Provide the [x, y] coordinate of the cell's center where the given text is located.  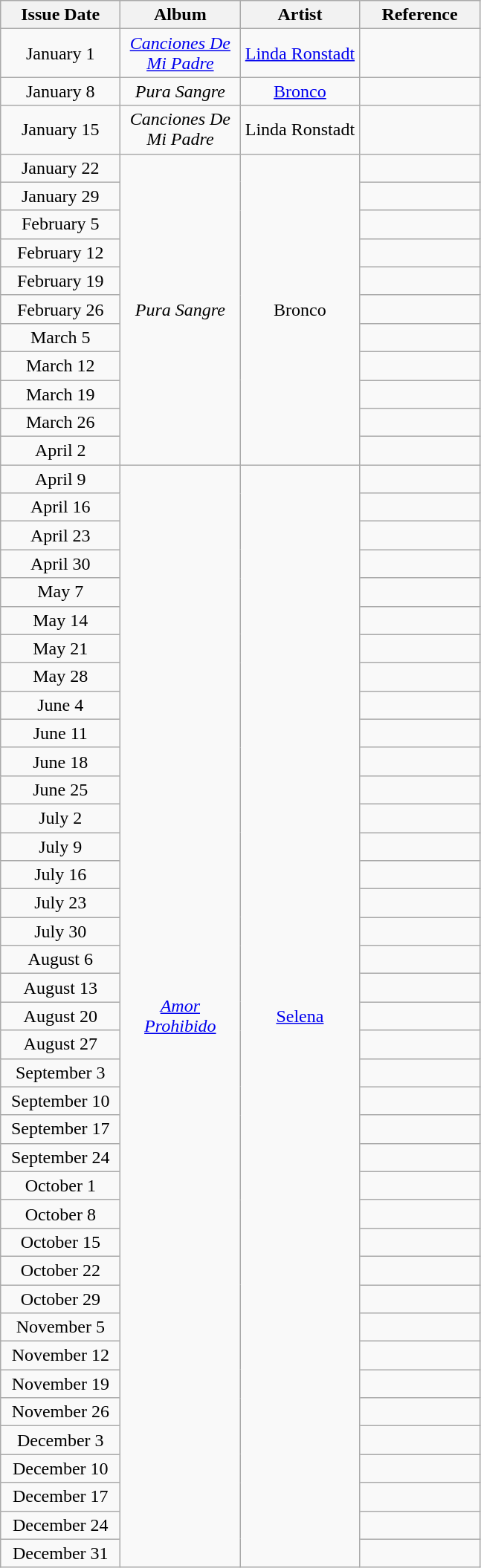
April 9 [61, 479]
November 19 [61, 1384]
February 5 [61, 224]
Album [180, 15]
October 8 [61, 1214]
Artist [300, 15]
October 15 [61, 1242]
January 29 [61, 196]
May 14 [61, 620]
December 24 [61, 1525]
May 28 [61, 677]
March 26 [61, 423]
February 26 [61, 309]
July 30 [61, 931]
December 17 [61, 1497]
March 19 [61, 394]
June 18 [61, 761]
December 31 [61, 1553]
June 11 [61, 733]
February 19 [61, 281]
July 16 [61, 875]
January 22 [61, 168]
June 4 [61, 705]
December 3 [61, 1440]
March 12 [61, 365]
Selena [300, 1016]
October 1 [61, 1185]
August 20 [61, 1016]
May 21 [61, 648]
August 13 [61, 988]
January 1 [61, 53]
April 2 [61, 451]
July 9 [61, 846]
August 27 [61, 1044]
April 23 [61, 536]
October 29 [61, 1299]
July 23 [61, 903]
September 17 [61, 1129]
November 5 [61, 1327]
August 6 [61, 960]
October 22 [61, 1270]
July 2 [61, 818]
Amor Prohibido [180, 1016]
September 24 [61, 1157]
January 8 [61, 91]
April 30 [61, 564]
Issue Date [61, 15]
September 3 [61, 1073]
May 7 [61, 592]
March 5 [61, 337]
January 15 [61, 129]
September 10 [61, 1101]
Reference [419, 15]
November 12 [61, 1356]
June 25 [61, 790]
December 10 [61, 1468]
November 26 [61, 1412]
February 12 [61, 253]
April 16 [61, 507]
